Pinpoint the cell where the given text exists, returning its (X, Y) midpoint coordinate. 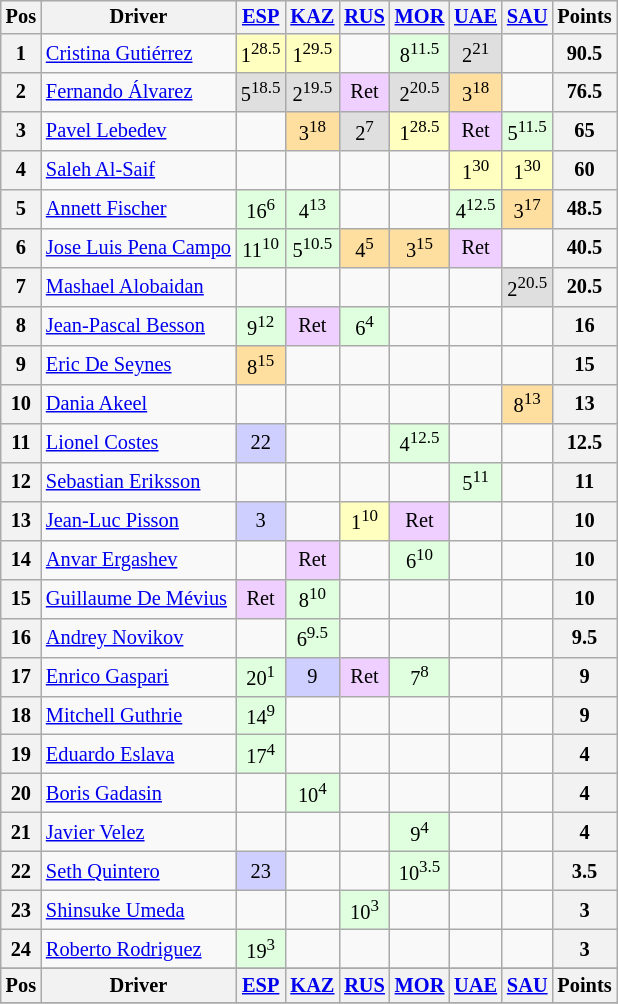
315 (420, 248)
610 (420, 560)
27 (364, 132)
Jean-Pascal Besson (138, 326)
6 (21, 248)
Andrey Novikov (138, 638)
317 (527, 210)
Eric De Seynes (138, 364)
Jose Luis Pena Campo (138, 248)
Javier Velez (138, 832)
518.5 (261, 92)
19 (21, 754)
174 (261, 754)
12.5 (584, 442)
Guillaume De Mévius (138, 598)
Seth Quintero (138, 872)
413 (312, 210)
9.5 (584, 638)
815 (261, 364)
104 (312, 794)
912 (261, 326)
40.5 (584, 248)
Sebastian Eriksson (138, 482)
65 (584, 132)
94 (420, 832)
Annett Fischer (138, 210)
69.5 (312, 638)
Dania Akeel (138, 404)
7 (21, 288)
Boris Gadasin (138, 794)
510.5 (312, 248)
60 (584, 170)
219.5 (312, 92)
193 (261, 950)
78 (420, 676)
5 (21, 210)
24 (21, 950)
20.5 (584, 288)
Jean-Luc Pisson (138, 520)
Enrico Gaspari (138, 676)
64 (364, 326)
Lionel Costes (138, 442)
17 (21, 676)
20 (21, 794)
8 (21, 326)
48.5 (584, 210)
1110 (261, 248)
201 (261, 676)
45 (364, 248)
149 (261, 716)
813 (527, 404)
810 (312, 598)
21 (21, 832)
Mitchell Guthrie (138, 716)
Fernando Álvarez (138, 92)
811.5 (420, 54)
103 (364, 910)
Shinsuke Umeda (138, 910)
221 (476, 54)
12 (21, 482)
103.5 (420, 872)
Eduardo Eslava (138, 754)
511.5 (527, 132)
110 (364, 520)
129.5 (312, 54)
76.5 (584, 92)
Roberto Rodriguez (138, 950)
1 (21, 54)
3.5 (584, 872)
90.5 (584, 54)
Anvar Ergashev (138, 560)
2 (21, 92)
166 (261, 210)
Cristina Gutiérrez (138, 54)
Mashael Alobaidan (138, 288)
Pavel Lebedev (138, 132)
Saleh Al-Saif (138, 170)
14 (21, 560)
18 (21, 716)
511 (476, 482)
